Capture the cell that displays the provided text and extract its [x, y] central coordinate. 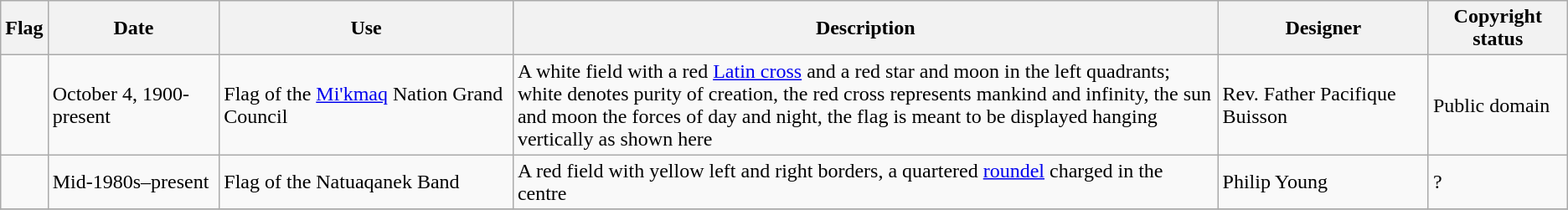
Mid-1980s–present [134, 182]
Flag of the Natuaqanek Band [367, 182]
Rev. Father Pacifique Buisson [1323, 105]
A red field with yellow left and right borders, a quartered roundel charged in the centre [865, 182]
? [1498, 182]
Use [367, 28]
Flag [24, 28]
Designer [1323, 28]
Copyright status [1498, 28]
Date [134, 28]
Public domain [1498, 105]
Philip Young [1323, 182]
October 4, 1900-present [134, 105]
Description [865, 28]
Flag of the Mi'kmaq Nation Grand Council [367, 105]
